Return the [X, Y] coordinate for the center point of the cell that contains the specified text.  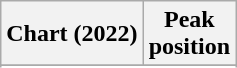
Peak position [189, 34]
Chart (2022) [72, 34]
